Identify which cell holds the provided text, then report its [X, Y] central coordinate. 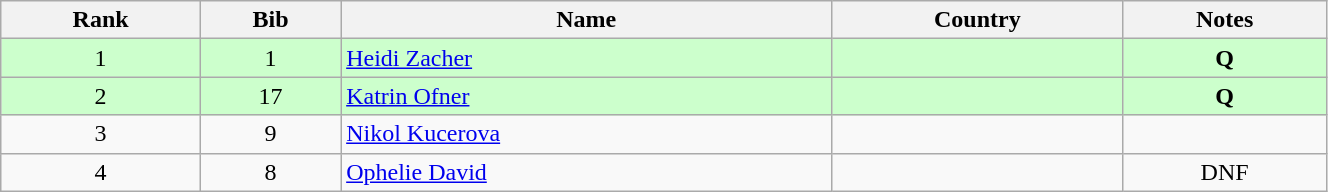
Country [978, 20]
3 [101, 134]
DNF [1225, 172]
Name [586, 20]
Heidi Zacher [586, 58]
9 [270, 134]
Notes [1225, 20]
Bib [270, 20]
Nikol Kucerova [586, 134]
17 [270, 96]
Ophelie David [586, 172]
2 [101, 96]
4 [101, 172]
8 [270, 172]
Katrin Ofner [586, 96]
Rank [101, 20]
